Find where the given text appears and provide that cell's center as (x, y) coordinate. 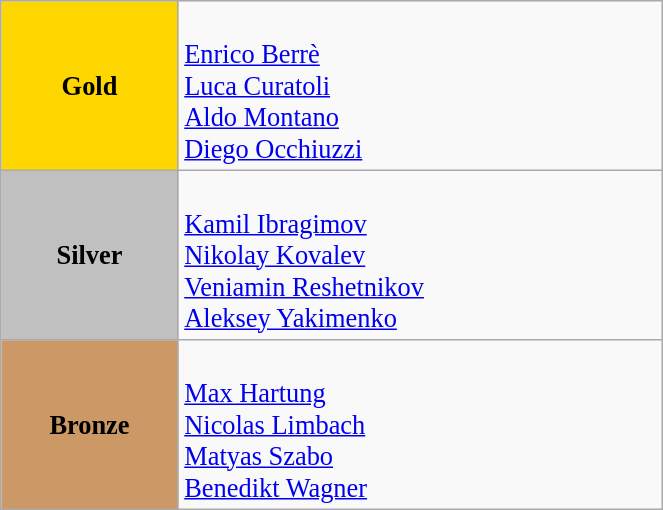
Bronze (90, 424)
Gold (90, 85)
Max HartungNicolas LimbachMatyas SzaboBenedikt Wagner (420, 424)
Kamil IbragimovNikolay KovalevVeniamin ReshetnikovAleksey Yakimenko (420, 255)
Enrico BerrèLuca CuratoliAldo MontanoDiego Occhiuzzi (420, 85)
Silver (90, 255)
